Locate the cell with the specified text and output its [x, y] center coordinate. 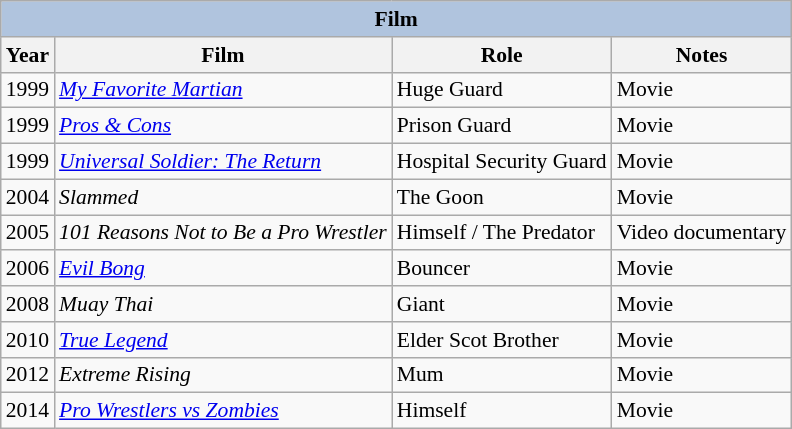
Bouncer [502, 269]
Universal Soldier: The Return [223, 162]
The Goon [502, 197]
My Favorite Martian [223, 90]
Year [28, 55]
Slammed [223, 197]
2008 [28, 304]
Extreme Rising [223, 375]
Elder Scot Brother [502, 340]
2014 [28, 411]
Himself [502, 411]
Prison Guard [502, 126]
Giant [502, 304]
Himself / The Predator [502, 233]
Hospital Security Guard [502, 162]
101 Reasons Not to Be a Pro Wrestler [223, 233]
Evil Bong [223, 269]
Muay Thai [223, 304]
Video documentary [702, 233]
Huge Guard [502, 90]
Notes [702, 55]
Pro Wrestlers vs Zombies [223, 411]
2010 [28, 340]
Pros & Cons [223, 126]
Mum [502, 375]
2012 [28, 375]
Role [502, 55]
2004 [28, 197]
2006 [28, 269]
2005 [28, 233]
True Legend [223, 340]
